Search for the cell housing the specified text and yield its [X, Y] center coordinate. 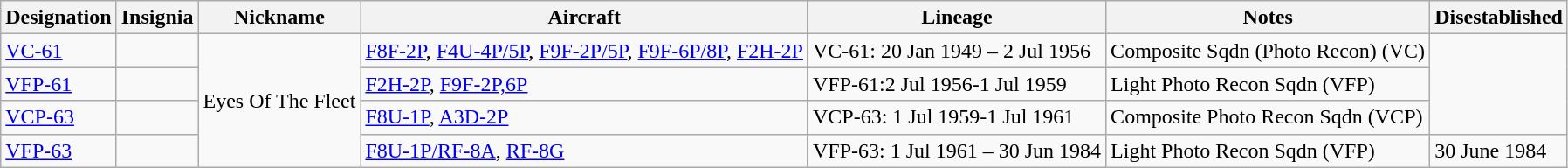
F8F-2P, F4U-4P/5P, F9F-2P/5P, F9F-6P/8P, F2H-2P [585, 51]
F2H-2P, F9F-2P,6P [585, 84]
Composite Photo Recon Sqdn (VCP) [1268, 117]
Disestablished [1499, 17]
Composite Sqdn (Photo Recon) (VC) [1268, 51]
VCP-63 [58, 117]
VFP-61:2 Jul 1956-1 Jul 1959 [957, 84]
Designation [58, 17]
Insignia [157, 17]
F8U-1P, A3D-2P [585, 117]
VFP-61 [58, 84]
VC-61: 20 Jan 1949 – 2 Jul 1956 [957, 51]
VFP-63: 1 Jul 1961 – 30 Jun 1984 [957, 150]
Eyes Of The Fleet [279, 101]
F8U-1P/RF-8A, RF-8G [585, 150]
Notes [1268, 17]
VCP-63: 1 Jul 1959-1 Jul 1961 [957, 117]
30 June 1984 [1499, 150]
VFP-63 [58, 150]
Aircraft [585, 17]
VC-61 [58, 51]
Nickname [279, 17]
Lineage [957, 17]
